Find where the given text appears and provide that cell's center as (X, Y) coordinate. 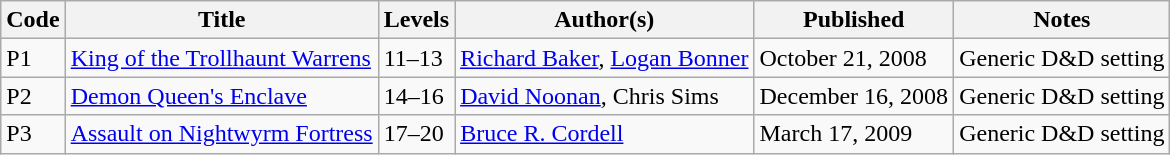
December 16, 2008 (854, 96)
Richard Baker, Logan Bonner (604, 58)
David Noonan, Chris Sims (604, 96)
P3 (33, 134)
Levels (416, 20)
Code (33, 20)
October 21, 2008 (854, 58)
P1 (33, 58)
Assault on Nightwyrm Fortress (222, 134)
March 17, 2009 (854, 134)
14–16 (416, 96)
Published (854, 20)
Bruce R. Cordell (604, 134)
Author(s) (604, 20)
Demon Queen's Enclave (222, 96)
Notes (1062, 20)
P2 (33, 96)
King of the Trollhaunt Warrens (222, 58)
17–20 (416, 134)
Title (222, 20)
11–13 (416, 58)
